Scan for the cell matching the given text and deliver its [x, y] coordinate at center. 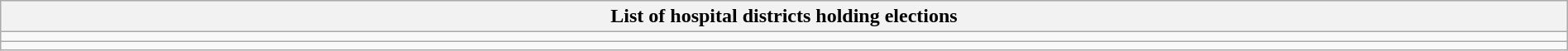
List of hospital districts holding elections [784, 16]
